Search for the cell housing the specified text and yield its (X, Y) center coordinate. 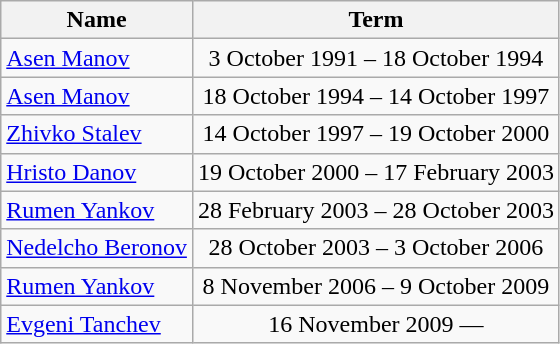
Hristo Danov (97, 172)
18 October 1994 – 14 October 1997 (376, 96)
28 February 2003 – 28 October 2003 (376, 210)
16 November 2009 — (376, 324)
3 October 1991 – 18 October 1994 (376, 58)
Term (376, 20)
28 October 2003 – 3 October 2006 (376, 248)
Zhivko Stalev (97, 134)
8 November 2006 – 9 October 2009 (376, 286)
Name (97, 20)
19 October 2000 – 17 February 2003 (376, 172)
Evgeni Tanchev (97, 324)
Nedelcho Beronov (97, 248)
14 October 1997 – 19 October 2000 (376, 134)
